Identify which cell holds the provided text, then report its [x, y] central coordinate. 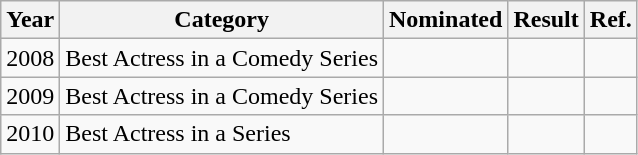
Result [546, 20]
Best Actress in a Series [222, 134]
Category [222, 20]
2008 [30, 58]
Nominated [446, 20]
2010 [30, 134]
2009 [30, 96]
Year [30, 20]
Ref. [610, 20]
